Extract the (x, y) coordinate from the center of the cell holding the provided text.  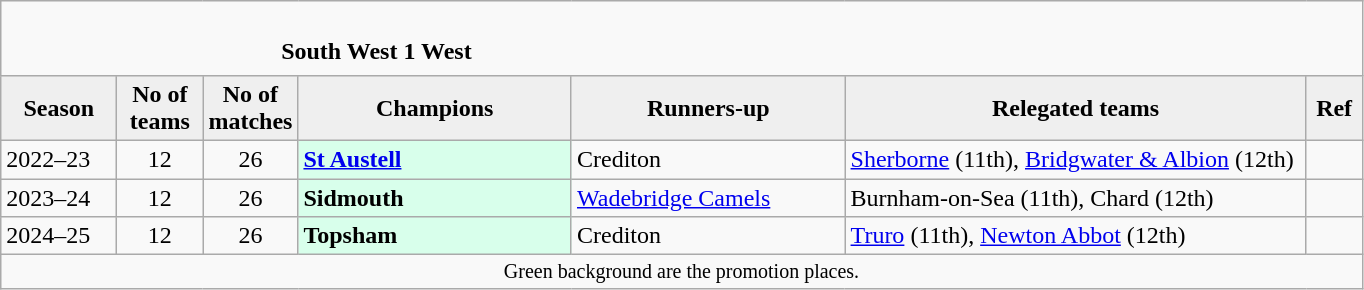
No of teams (160, 108)
Topsham (435, 236)
Season (59, 108)
Ref (1334, 108)
Sherborne (11th), Bridgwater & Albion (12th) (1076, 159)
St Austell (435, 159)
2022–23 (59, 159)
Wadebridge Camels (708, 197)
Green background are the promotion places. (682, 272)
Truro (11th), Newton Abbot (12th) (1076, 236)
Champions (435, 108)
Sidmouth (435, 197)
2023–24 (59, 197)
No of matches (250, 108)
2024–25 (59, 236)
Relegated teams (1076, 108)
Runners-up (708, 108)
Burnham-on-Sea (11th), Chard (12th) (1076, 197)
